Search for the cell housing the specified text and yield its [X, Y] center coordinate. 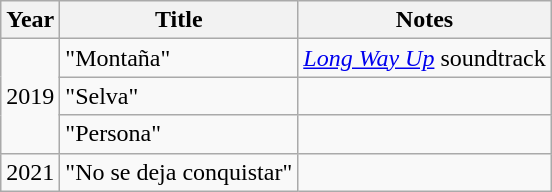
Year [30, 20]
2019 [30, 96]
2021 [30, 172]
Long Way Up soundtrack [425, 58]
"Montaña" [179, 58]
Notes [425, 20]
"Selva" [179, 96]
Title [179, 20]
"No se deja conquistar" [179, 172]
"Persona" [179, 134]
